Return the [x, y] coordinate for the center point of the cell that contains the specified text.  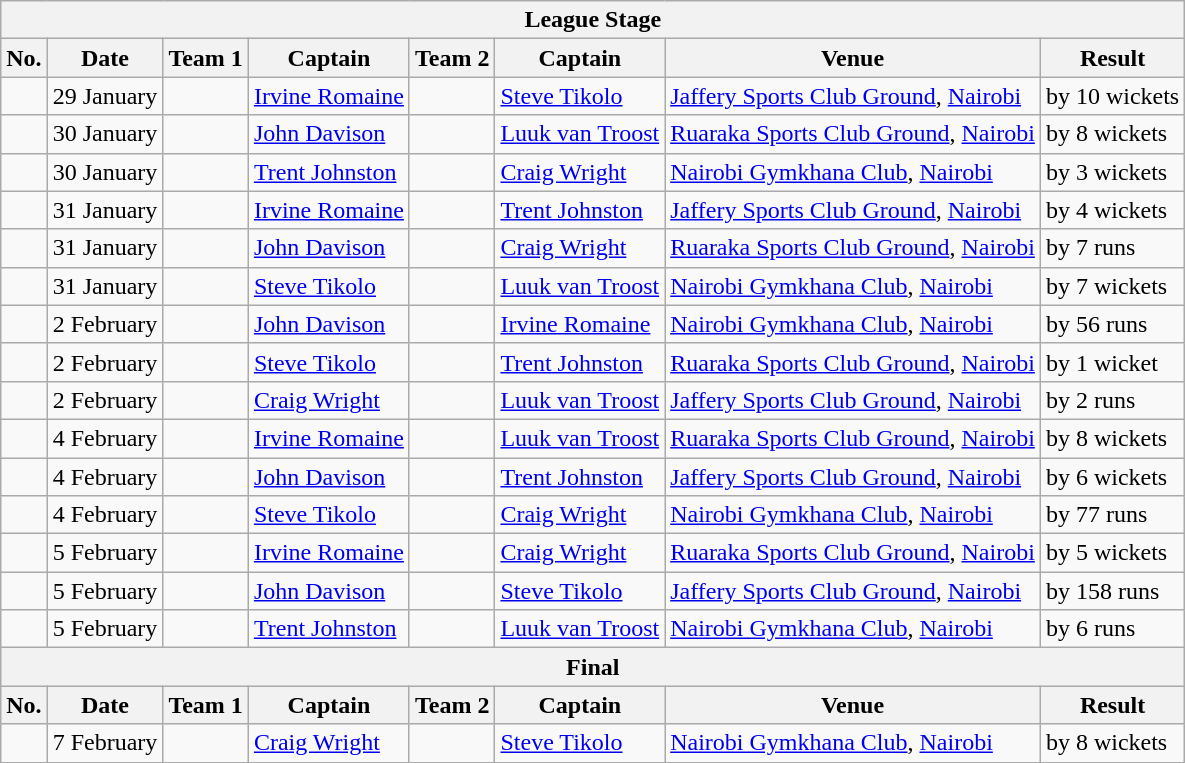
by 158 runs [1112, 591]
by 4 wickets [1112, 210]
by 2 runs [1112, 400]
by 56 runs [1112, 324]
by 5 wickets [1112, 553]
by 7 runs [1112, 248]
by 6 runs [1112, 629]
by 1 wicket [1112, 362]
by 10 wickets [1112, 96]
7 February [105, 743]
by 3 wickets [1112, 172]
by 77 runs [1112, 515]
by 7 wickets [1112, 286]
by 6 wickets [1112, 477]
League Stage [593, 20]
29 January [105, 96]
Final [593, 667]
